Find where the given text appears and provide that cell's center as [X, Y] coordinate. 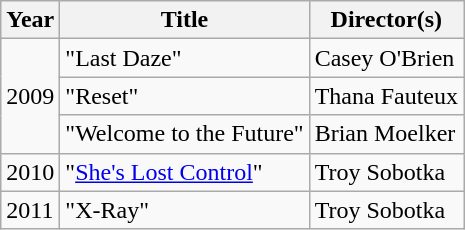
Casey O'Brien [386, 58]
"X-Ray" [184, 210]
Brian Moelker [386, 134]
"Reset" [184, 96]
"She's Lost Control" [184, 172]
"Last Daze" [184, 58]
Year [30, 20]
2009 [30, 96]
Director(s) [386, 20]
Thana Fauteux [386, 96]
2011 [30, 210]
2010 [30, 172]
"Welcome to the Future" [184, 134]
Title [184, 20]
